Locate the cell with the specified text and output its [x, y] center coordinate. 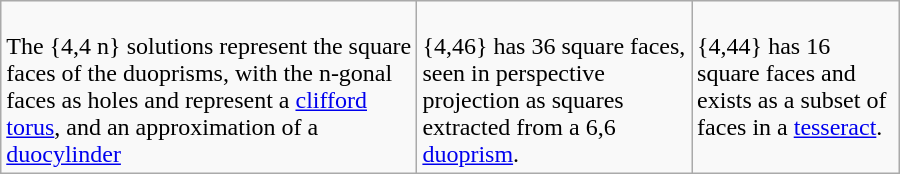
{4,44} has 16 square faces and exists as a subset of faces in a tesseract. [796, 88]
{4,46} has 36 square faces, seen in perspective projection as squares extracted from a 6,6 duoprism. [554, 88]
